Identify which cell holds the provided text, then report its [X, Y] central coordinate. 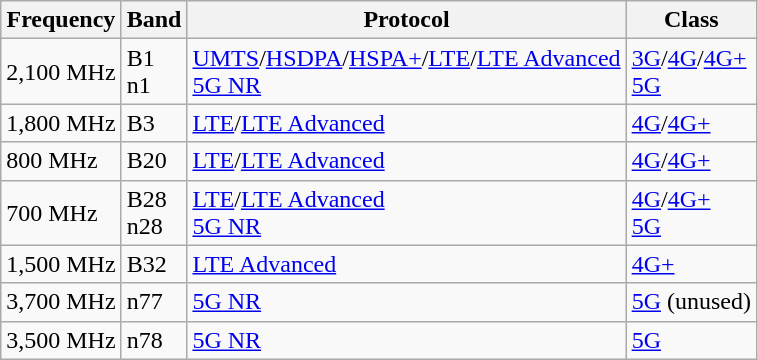
2,100 MHz [61, 72]
LTE Advanced [406, 264]
1,800 MHz [61, 123]
B3 [154, 123]
Protocol [406, 20]
B20 [154, 161]
n77 [154, 302]
4G/4G+ 5G [691, 212]
3,500 MHz [61, 340]
B28 n28 [154, 212]
700 MHz [61, 212]
800 MHz [61, 161]
Frequency [61, 20]
4G+ [691, 264]
5G [691, 340]
3,700 MHz [61, 302]
UMTS/HSDPA/HSPA+/LTE/LTE Advanced 5G NR [406, 72]
LTE/LTE Advanced 5G NR [406, 212]
Class [691, 20]
5G (unused) [691, 302]
B1 n1 [154, 72]
Band [154, 20]
3G/4G/4G+ 5G [691, 72]
1,500 MHz [61, 264]
n78 [154, 340]
B32 [154, 264]
